Return the (X, Y) coordinate for the center point of the cell that contains the specified text.  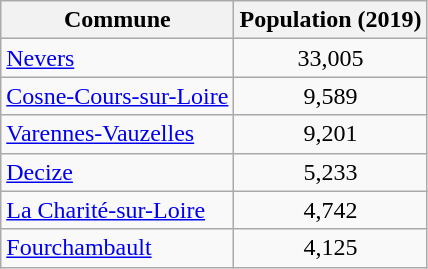
9,589 (330, 96)
Decize (118, 172)
9,201 (330, 134)
4,125 (330, 248)
Commune (118, 20)
33,005 (330, 58)
Cosne-Cours-sur-Loire (118, 96)
La Charité-sur-Loire (118, 210)
Fourchambault (118, 248)
Nevers (118, 58)
Varennes-Vauzelles (118, 134)
4,742 (330, 210)
Population (2019) (330, 20)
5,233 (330, 172)
